Scan for the cell matching the given text and deliver its [x, y] coordinate at center. 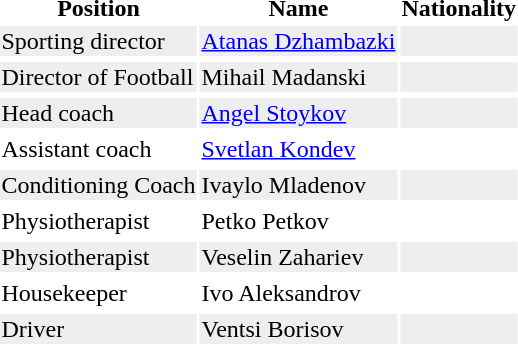
Sporting director [98, 41]
Ivaylo Mladenov [298, 185]
Ventsi Borisov [298, 329]
Ivo Aleksandrov [298, 293]
Assistant coach [98, 149]
Petko Petkov [298, 221]
Driver [98, 329]
Director of Football [98, 77]
Conditioning Coach [98, 185]
Housekeeper [98, 293]
Mihail Madanski [298, 77]
Svetlan Kondev [298, 149]
Atanas Dzhambazki [298, 41]
Head coach [98, 113]
Angel Stoykov [298, 113]
Veselin Zahariev [298, 257]
